Pinpoint the cell where the given text exists, returning its [X, Y] midpoint coordinate. 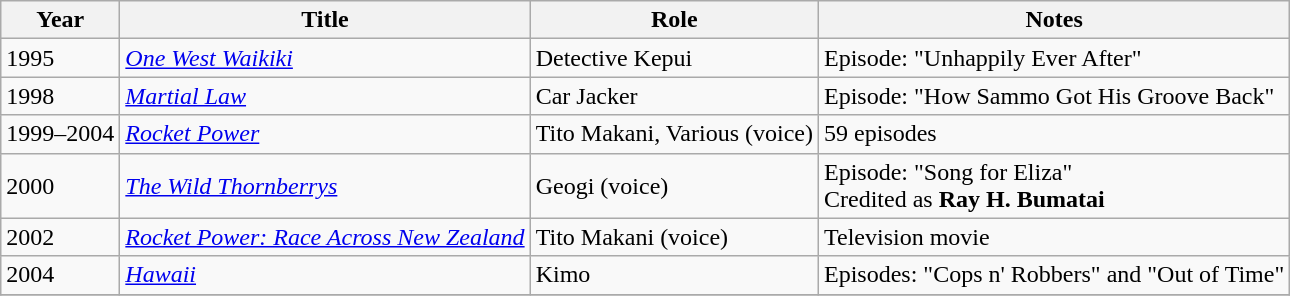
Episode: "Song for Eliza"Credited as Ray H. Bumatai [1054, 186]
59 episodes [1054, 134]
Rocket Power [325, 134]
Martial Law [325, 96]
Episodes: "Cops n' Robbers" and "Out of Time" [1054, 275]
2000 [60, 186]
1999–2004 [60, 134]
The Wild Thornberrys [325, 186]
Title [325, 20]
Episode: "Unhappily Ever After" [1054, 58]
Detective Kepui [674, 58]
Notes [1054, 20]
2004 [60, 275]
Rocket Power: Race Across New Zealand [325, 237]
Episode: "How Sammo Got His Groove Back" [1054, 96]
Hawaii [325, 275]
Role [674, 20]
Television movie [1054, 237]
2002 [60, 237]
1995 [60, 58]
Tito Makani (voice) [674, 237]
Car Jacker [674, 96]
Kimo [674, 275]
One West Waikiki [325, 58]
Geogi (voice) [674, 186]
Year [60, 20]
1998 [60, 96]
Tito Makani, Various (voice) [674, 134]
